Locate the cell with the specified text and output its [x, y] center coordinate. 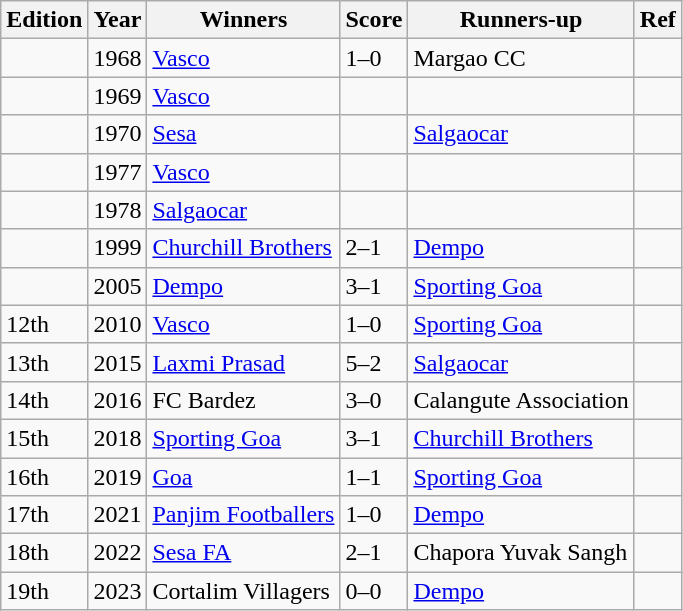
2022 [118, 553]
1969 [118, 96]
Edition [44, 20]
13th [44, 362]
Year [118, 20]
Cortalim Villagers [244, 591]
Runners-up [521, 20]
1999 [118, 248]
Chapora Yuvak Sangh [521, 553]
2019 [118, 477]
3–0 [374, 400]
15th [44, 438]
2010 [118, 324]
2015 [118, 362]
1–1 [374, 477]
2023 [118, 591]
Winners [244, 20]
FC Bardez [244, 400]
Margao CC [521, 58]
Laxmi Prasad [244, 362]
Sesa FA [244, 553]
16th [44, 477]
1978 [118, 210]
2005 [118, 286]
1970 [118, 134]
Ref [658, 20]
Goa [244, 477]
2021 [118, 515]
1968 [118, 58]
Calangute Association [521, 400]
2018 [118, 438]
5–2 [374, 362]
Panjim Footballers [244, 515]
1977 [118, 172]
18th [44, 553]
12th [44, 324]
14th [44, 400]
17th [44, 515]
0–0 [374, 591]
Score [374, 20]
Sesa [244, 134]
2016 [118, 400]
19th [44, 591]
